Return the (x, y) coordinate for the center point of the cell that contains the specified text.  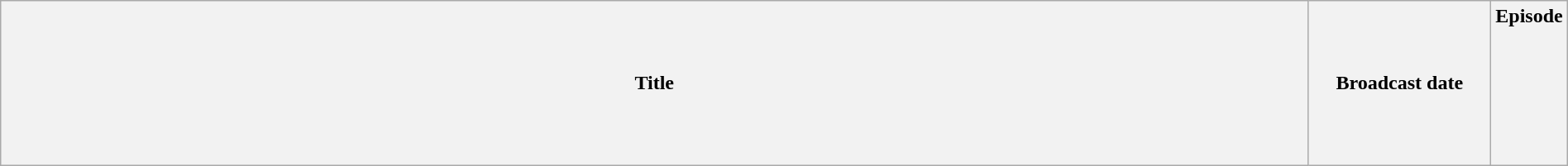
Broadcast date (1399, 83)
Episode (1529, 83)
Title (655, 83)
